Return [x, y] of the center of cell containing provided text 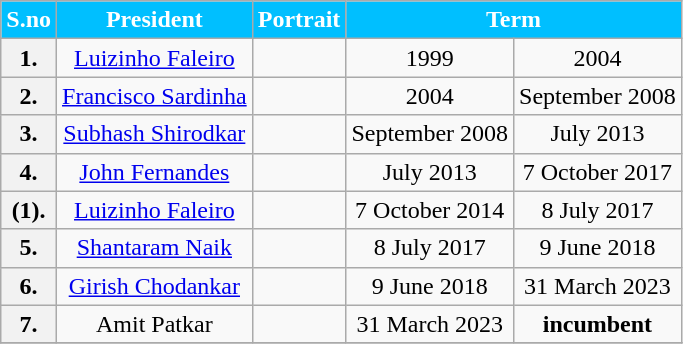
Term [514, 20]
4. [29, 172]
incumbent [598, 324]
S.no [29, 20]
(1). [29, 210]
1. [29, 58]
3. [29, 134]
Subhash Shirodkar [155, 134]
Shantaram Naik [155, 248]
John Fernandes [155, 172]
6. [29, 286]
5. [29, 248]
Girish Chodankar [155, 286]
1999 [430, 58]
Portrait [299, 20]
7 October 2014 [430, 210]
7 October 2017 [598, 172]
President [155, 20]
Amit Patkar [155, 324]
7. [29, 324]
2. [29, 96]
Francisco Sardinha [155, 96]
